Scan for the cell matching the given text and deliver its (X, Y) coordinate at center. 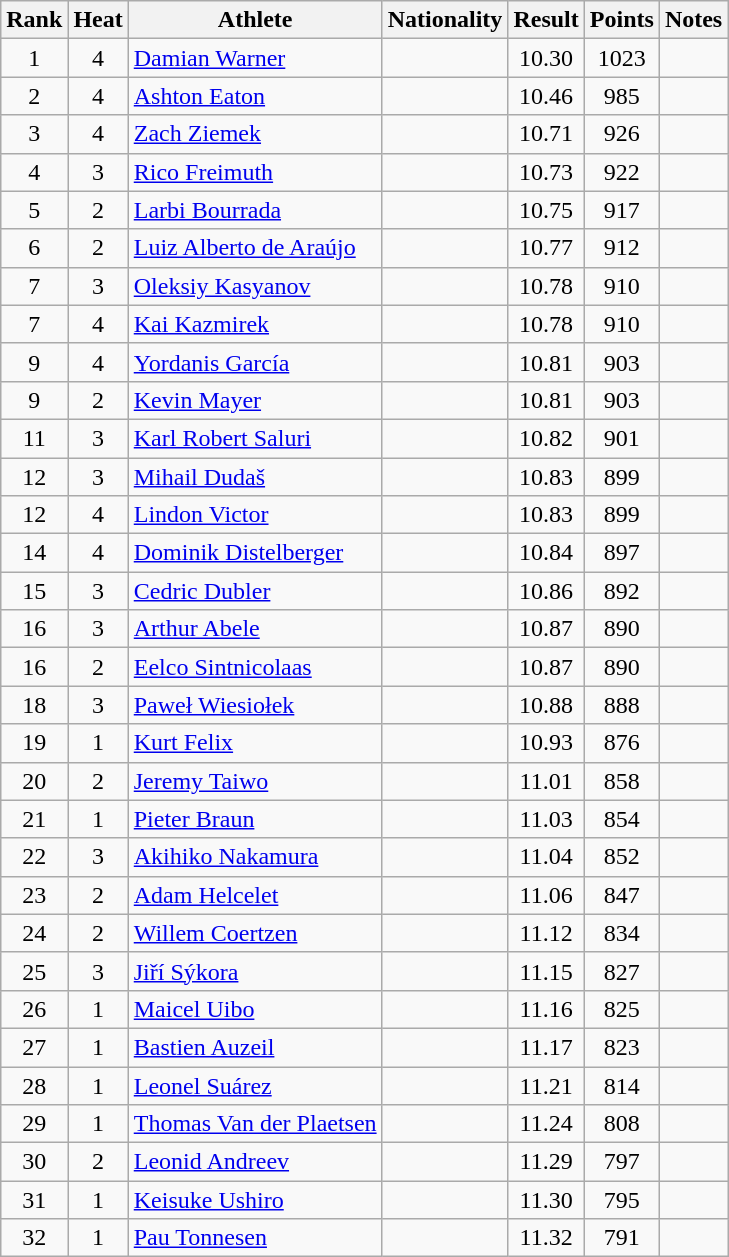
791 (622, 1238)
18 (34, 705)
Pieter Braun (255, 819)
Result (546, 20)
21 (34, 819)
858 (622, 781)
Jiří Sýkora (255, 971)
Nationality (445, 20)
10.30 (546, 58)
32 (34, 1238)
10.71 (546, 134)
11.21 (546, 1085)
Bastien Auzeil (255, 1047)
14 (34, 553)
827 (622, 971)
28 (34, 1085)
11.15 (546, 971)
Willem Coertzen (255, 933)
Arthur Abele (255, 629)
847 (622, 895)
Kurt Felix (255, 743)
11.04 (546, 857)
10.82 (546, 438)
29 (34, 1124)
Cedric Dubler (255, 591)
Rank (34, 20)
912 (622, 248)
Kevin Mayer (255, 400)
23 (34, 895)
10.75 (546, 210)
808 (622, 1124)
876 (622, 743)
Adam Helcelet (255, 895)
Thomas Van der Plaetsen (255, 1124)
825 (622, 1009)
Yordanis García (255, 362)
11.32 (546, 1238)
19 (34, 743)
Leonel Suárez (255, 1085)
897 (622, 553)
26 (34, 1009)
10.46 (546, 96)
11.12 (546, 933)
Points (622, 20)
Notes (693, 20)
10.73 (546, 172)
Ashton Eaton (255, 96)
11.16 (546, 1009)
Akihiko Nakamura (255, 857)
24 (34, 933)
Oleksiy Kasyanov (255, 286)
917 (622, 210)
10.77 (546, 248)
Keisuke Ushiro (255, 1200)
Leonid Andreev (255, 1162)
852 (622, 857)
11.24 (546, 1124)
10.88 (546, 705)
Luiz Alberto de Araújo (255, 248)
Jeremy Taiwo (255, 781)
22 (34, 857)
834 (622, 933)
20 (34, 781)
15 (34, 591)
25 (34, 971)
10.84 (546, 553)
11.17 (546, 1047)
10.86 (546, 591)
797 (622, 1162)
6 (34, 248)
Heat (98, 20)
901 (622, 438)
Paweł Wiesiołek (255, 705)
11.03 (546, 819)
Eelco Sintnicolaas (255, 667)
11.01 (546, 781)
Lindon Victor (255, 515)
Pau Tonnesen (255, 1238)
Rico Freimuth (255, 172)
Maicel Uibo (255, 1009)
27 (34, 1047)
1023 (622, 58)
11 (34, 438)
795 (622, 1200)
Damian Warner (255, 58)
Zach Ziemek (255, 134)
11.30 (546, 1200)
Athlete (255, 20)
11.29 (546, 1162)
30 (34, 1162)
11.06 (546, 895)
926 (622, 134)
922 (622, 172)
Mihail Dudaš (255, 477)
892 (622, 591)
5 (34, 210)
10.93 (546, 743)
Kai Kazmirek (255, 324)
Larbi Bourrada (255, 210)
814 (622, 1085)
Karl Robert Saluri (255, 438)
854 (622, 819)
985 (622, 96)
Dominik Distelberger (255, 553)
31 (34, 1200)
888 (622, 705)
823 (622, 1047)
